Locate the cell with the specified text and output its [X, Y] center coordinate. 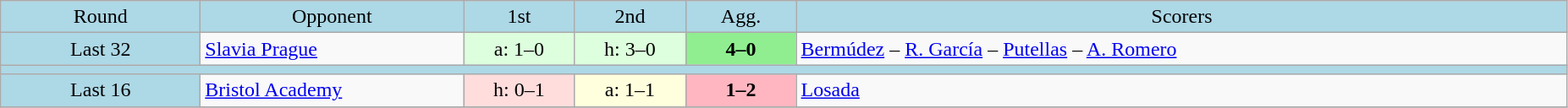
Last 32 [101, 49]
2nd [630, 17]
Bristol Academy [332, 90]
a: 1–0 [520, 49]
Slavia Prague [332, 49]
Losada [1181, 90]
Agg. [741, 17]
h: 3–0 [630, 49]
Last 16 [101, 90]
Bermúdez – R. García – Putellas – A. Romero [1181, 49]
1st [520, 17]
h: 0–1 [520, 90]
a: 1–1 [630, 90]
4–0 [741, 49]
Opponent [332, 17]
Scorers [1181, 17]
1–2 [741, 90]
Round [101, 17]
